Extract the [x, y] coordinate from the center of the cell holding the provided text.  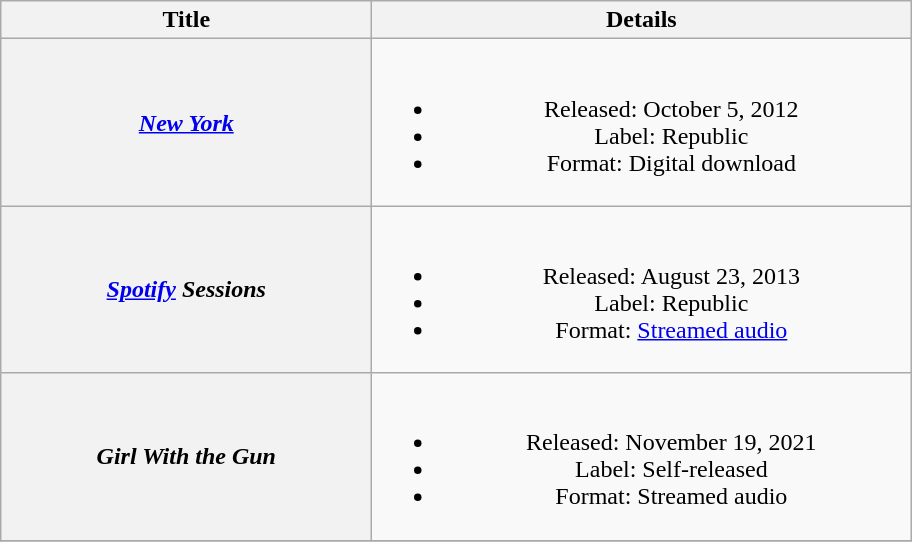
Released: October 5, 2012Label: RepublicFormat: Digital download [642, 122]
New York [186, 122]
Spotify Sessions [186, 290]
Girl With the Gun [186, 456]
Released: November 19, 2021Label: Self-releasedFormat: Streamed audio [642, 456]
Details [642, 20]
Released: August 23, 2013Label: RepublicFormat: Streamed audio [642, 290]
Title [186, 20]
